Determine the (X, Y) coordinate at the center of the cell enclosing the given text.  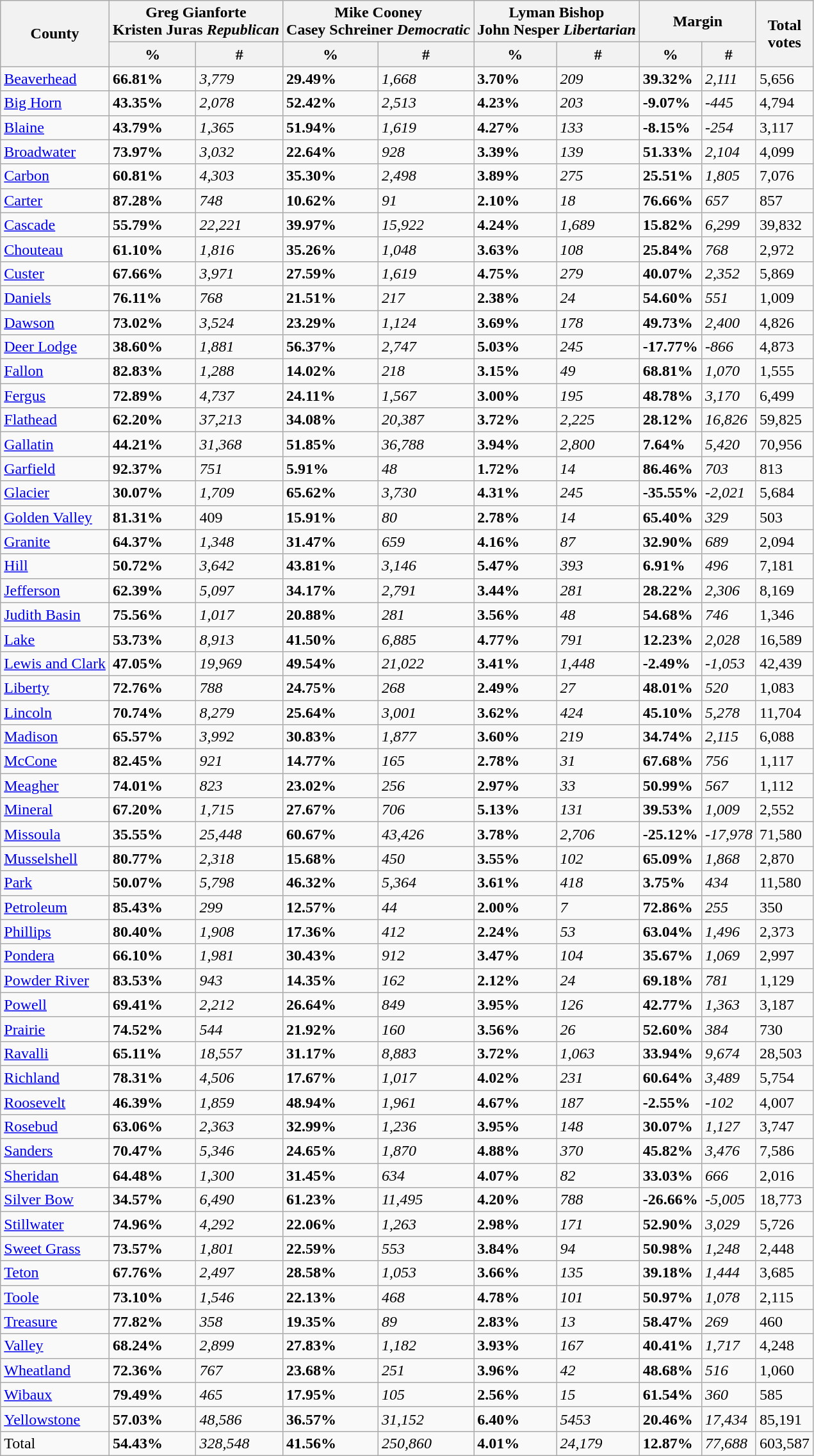
3.55% (515, 859)
2.98% (515, 1224)
Lewis and Clark (55, 663)
71,580 (784, 834)
14.02% (330, 371)
Silver Bow (55, 1200)
1,112 (784, 786)
Teton (55, 1273)
813 (784, 469)
68.81% (670, 371)
5,346 (240, 1151)
-35.55% (670, 493)
1,709 (240, 493)
12.23% (670, 639)
21.51% (330, 298)
553 (427, 1249)
-26.66% (670, 1200)
3.89% (515, 176)
1.72% (515, 469)
31,152 (427, 1419)
8,279 (240, 713)
3.00% (515, 396)
8,913 (240, 639)
Custer (55, 273)
1,288 (240, 371)
4.01% (515, 1443)
218 (427, 371)
31.45% (330, 1176)
67.20% (152, 810)
Phillips (55, 932)
County (55, 33)
450 (427, 859)
86.46% (670, 469)
1,127 (729, 1127)
3.15% (515, 371)
24.75% (330, 688)
-9.07% (670, 103)
4.27% (515, 127)
33.94% (670, 1053)
23.68% (330, 1370)
171 (598, 1224)
857 (784, 200)
1,448 (598, 663)
79.49% (152, 1395)
37,213 (240, 420)
5.47% (515, 566)
823 (240, 786)
80.77% (152, 859)
1,236 (427, 1127)
65.40% (670, 517)
27.83% (330, 1346)
27.59% (330, 273)
3.60% (515, 737)
460 (784, 1322)
36.57% (330, 1419)
Jefferson (55, 590)
42.77% (670, 1005)
55.79% (152, 225)
20.46% (670, 1419)
1,346 (784, 615)
1,567 (427, 396)
126 (598, 1005)
5,754 (784, 1078)
65.09% (670, 859)
12.57% (330, 907)
32.99% (330, 1127)
1,300 (240, 1176)
21.92% (330, 1029)
31.17% (330, 1053)
94 (598, 1249)
69.18% (670, 980)
43,426 (427, 834)
3.61% (515, 883)
4.07% (515, 1176)
1,496 (729, 932)
35.26% (330, 249)
Sanders (55, 1151)
424 (598, 713)
6.91% (670, 566)
384 (729, 1029)
31 (598, 761)
Fergus (55, 396)
551 (729, 298)
1,961 (427, 1102)
1,668 (427, 79)
4,737 (240, 396)
2,028 (729, 639)
34.74% (670, 737)
33 (598, 786)
167 (598, 1346)
5,364 (427, 883)
25.64% (330, 713)
Glacier (55, 493)
Sweet Grass (55, 1249)
160 (427, 1029)
18,773 (784, 1200)
2,791 (427, 590)
756 (729, 761)
Golden Valley (55, 517)
3,489 (729, 1078)
15.82% (670, 225)
4.02% (515, 1078)
44.21% (152, 444)
62.20% (152, 420)
2,094 (784, 542)
60.64% (670, 1078)
92.37% (152, 469)
Powell (55, 1005)
Hill (55, 566)
7,076 (784, 176)
25,448 (240, 834)
22.59% (330, 1249)
54.43% (152, 1443)
Mineral (55, 810)
48.68% (670, 1370)
178 (598, 322)
11,580 (784, 883)
Beaverhead (55, 79)
Richland (55, 1078)
520 (729, 688)
3,170 (729, 396)
1,048 (427, 249)
30.43% (330, 956)
2,747 (427, 347)
Ravalli (55, 1053)
1,363 (729, 1005)
30.83% (330, 737)
39.53% (670, 810)
Deer Lodge (55, 347)
78.31% (152, 1078)
503 (784, 517)
4,794 (784, 103)
-5,005 (729, 1200)
4,303 (240, 176)
43.79% (152, 127)
34.17% (330, 590)
3,747 (784, 1127)
60.67% (330, 834)
64.48% (152, 1176)
82.83% (152, 371)
44 (427, 907)
65.11% (152, 1053)
1,546 (240, 1297)
Broadwater (55, 152)
921 (240, 761)
Big Horn (55, 103)
2,997 (784, 956)
91 (427, 200)
299 (240, 907)
15.68% (330, 859)
2.83% (515, 1322)
83.53% (152, 980)
412 (427, 932)
43.35% (152, 103)
-102 (729, 1102)
22.13% (330, 1297)
3.70% (515, 79)
465 (240, 1395)
7,586 (784, 1151)
4.67% (515, 1102)
53.73% (152, 639)
101 (598, 1297)
Blaine (55, 127)
Greg GianforteKristen Juras Republican (196, 22)
27.67% (330, 810)
24.65% (330, 1151)
12.87% (670, 1443)
Lyman BishopJohn Nesper Libertarian (557, 22)
72.76% (152, 688)
57.03% (152, 1419)
Margin (697, 22)
35.67% (670, 956)
29.49% (330, 79)
329 (729, 517)
2,513 (427, 103)
35.30% (330, 176)
39.32% (670, 79)
Park (55, 883)
74.52% (152, 1029)
3.41% (515, 663)
8,169 (784, 590)
42,439 (784, 663)
4.23% (515, 103)
43.81% (330, 566)
63.06% (152, 1127)
69.41% (152, 1005)
3,992 (240, 737)
28.58% (330, 1273)
139 (598, 152)
2,306 (729, 590)
4.75% (515, 273)
73.57% (152, 1249)
17.36% (330, 932)
Wibaux (55, 1395)
Judith Basin (55, 615)
77.82% (152, 1322)
35.55% (152, 834)
849 (427, 1005)
72.86% (670, 907)
1,263 (427, 1224)
250,860 (427, 1443)
Musselshell (55, 859)
Wheatland (55, 1370)
5,420 (729, 444)
Gallatin (55, 444)
Daniels (55, 298)
52.60% (670, 1029)
22,221 (240, 225)
Mike CooneyCasey Schreiner Democratic (379, 22)
434 (729, 883)
3.39% (515, 152)
Rosebud (55, 1127)
1,053 (427, 1273)
11,704 (784, 713)
3.78% (515, 834)
4.78% (515, 1297)
63.04% (670, 932)
67.76% (152, 1273)
34.08% (330, 420)
20.88% (330, 615)
1,078 (729, 1297)
203 (598, 103)
17.67% (330, 1078)
32.90% (670, 542)
73.02% (152, 322)
16,589 (784, 639)
358 (240, 1322)
31.47% (330, 542)
1,877 (427, 737)
3.44% (515, 590)
Missoula (55, 834)
75.56% (152, 615)
5,869 (784, 273)
165 (427, 761)
34.57% (152, 1200)
1,182 (427, 1346)
2,448 (784, 1249)
255 (729, 907)
14.77% (330, 761)
5.03% (515, 347)
Meagher (55, 786)
Treasure (55, 1322)
48,586 (240, 1419)
14.35% (330, 980)
-2,021 (729, 493)
60.81% (152, 176)
40.07% (670, 273)
328,548 (240, 1443)
1,816 (240, 249)
45.82% (670, 1151)
8,883 (427, 1053)
68.24% (152, 1346)
256 (427, 786)
51.33% (670, 152)
102 (598, 859)
5453 (598, 1419)
19.35% (330, 1322)
279 (598, 273)
82 (598, 1176)
148 (598, 1127)
3,685 (784, 1273)
269 (729, 1322)
39.18% (670, 1273)
1,715 (240, 810)
50.97% (670, 1297)
1,689 (598, 225)
2.97% (515, 786)
3.66% (515, 1273)
748 (240, 200)
Carbon (55, 176)
5.13% (515, 810)
2.12% (515, 980)
2,498 (427, 176)
2,111 (729, 79)
4,873 (784, 347)
567 (729, 786)
Lake (55, 639)
5,656 (784, 79)
-2.49% (670, 663)
746 (729, 615)
4.20% (515, 1200)
39.97% (330, 225)
Chouteau (55, 249)
2,318 (240, 859)
5.91% (330, 469)
1,555 (784, 371)
706 (427, 810)
33.03% (670, 1176)
11,495 (427, 1200)
468 (427, 1297)
10.62% (330, 200)
187 (598, 1102)
275 (598, 176)
3,117 (784, 127)
2,212 (240, 1005)
25.51% (670, 176)
751 (240, 469)
15,922 (427, 225)
28.22% (670, 590)
Garfield (55, 469)
585 (784, 1395)
26.64% (330, 1005)
51.94% (330, 127)
23.02% (330, 786)
73.10% (152, 1297)
49.73% (670, 322)
76.11% (152, 298)
Pondera (55, 956)
Liberty (55, 688)
42 (598, 1370)
1,717 (729, 1346)
5,684 (784, 493)
15.91% (330, 517)
516 (729, 1370)
1,070 (729, 371)
4.77% (515, 639)
2,363 (240, 1127)
5,726 (784, 1224)
Flathead (55, 420)
77,688 (729, 1443)
-866 (729, 347)
3,779 (240, 79)
64.37% (152, 542)
2.56% (515, 1395)
65.57% (152, 737)
22.64% (330, 152)
689 (729, 542)
26 (598, 1029)
Granite (55, 542)
3,524 (240, 322)
1,868 (729, 859)
52.42% (330, 103)
3.62% (515, 713)
21,022 (427, 663)
-1,053 (729, 663)
Valley (55, 1346)
27 (598, 688)
2,352 (729, 273)
2,016 (784, 1176)
22.06% (330, 1224)
1,248 (729, 1249)
2,706 (598, 834)
38.60% (152, 347)
51.85% (330, 444)
56.37% (330, 347)
5,097 (240, 590)
2.24% (515, 932)
48.78% (670, 396)
Sheridan (55, 1176)
105 (427, 1395)
Powder River (55, 980)
Carter (55, 200)
1,908 (240, 932)
496 (729, 566)
104 (598, 956)
74.96% (152, 1224)
53 (598, 932)
943 (240, 980)
-25.12% (670, 834)
231 (598, 1078)
25.84% (670, 249)
657 (729, 200)
3,001 (427, 713)
72.36% (152, 1370)
7 (598, 907)
162 (427, 980)
251 (427, 1370)
62.39% (152, 590)
4,826 (784, 322)
3,971 (240, 273)
5,798 (240, 883)
2,104 (729, 152)
1,859 (240, 1102)
Petroleum (55, 907)
Toole (55, 1297)
3,029 (729, 1224)
Stillwater (55, 1224)
49.54% (330, 663)
49 (598, 371)
7.64% (670, 444)
3.93% (515, 1346)
87.28% (152, 200)
85,191 (784, 1419)
18,557 (240, 1053)
2,552 (784, 810)
1,069 (729, 956)
24,179 (598, 1443)
Yellowstone (55, 1419)
73.97% (152, 152)
Prairie (55, 1029)
85.43% (152, 907)
72.89% (152, 396)
1,805 (729, 176)
634 (427, 1176)
4.24% (515, 225)
1,129 (784, 980)
1,117 (784, 761)
28.12% (670, 420)
Total (55, 1443)
1,060 (784, 1370)
4,292 (240, 1224)
16,826 (729, 420)
135 (598, 1273)
2,497 (240, 1273)
108 (598, 249)
360 (729, 1395)
70.74% (152, 713)
350 (784, 907)
17,434 (729, 1419)
1,981 (240, 956)
3.75% (670, 883)
61.10% (152, 249)
3.47% (515, 956)
70.47% (152, 1151)
54.60% (670, 298)
81.31% (152, 517)
-17,978 (729, 834)
1,801 (240, 1249)
41.56% (330, 1443)
50.72% (152, 566)
7,181 (784, 566)
Fallon (55, 371)
1,365 (240, 127)
46.39% (152, 1102)
4,506 (240, 1078)
209 (598, 79)
-445 (729, 103)
3.96% (515, 1370)
544 (240, 1029)
6.40% (515, 1419)
61.23% (330, 1200)
87 (598, 542)
1,881 (240, 347)
54.68% (670, 615)
1,348 (240, 542)
6,499 (784, 396)
6,885 (427, 639)
24.11% (330, 396)
15 (598, 1395)
82.45% (152, 761)
3,187 (784, 1005)
370 (598, 1151)
61.54% (670, 1395)
409 (240, 517)
80.40% (152, 932)
703 (729, 469)
219 (598, 737)
66.10% (152, 956)
Roosevelt (55, 1102)
4,099 (784, 152)
40.41% (670, 1346)
6,299 (729, 225)
781 (729, 980)
418 (598, 883)
4.16% (515, 542)
2,373 (784, 932)
59,825 (784, 420)
41.50% (330, 639)
928 (427, 152)
50.98% (670, 1249)
-8.15% (670, 127)
659 (427, 542)
3,476 (729, 1151)
4.88% (515, 1151)
13 (598, 1322)
66.81% (152, 79)
-2.55% (670, 1102)
6,490 (240, 1200)
3.69% (515, 322)
5,278 (729, 713)
2,400 (729, 322)
Dawson (55, 322)
89 (427, 1322)
2,078 (240, 103)
603,587 (784, 1443)
3.63% (515, 249)
3,642 (240, 566)
65.62% (330, 493)
-254 (729, 127)
666 (729, 1176)
20,387 (427, 420)
52.90% (670, 1224)
4,248 (784, 1346)
9,674 (729, 1053)
70,956 (784, 444)
17.95% (330, 1395)
Madison (55, 737)
4,007 (784, 1102)
74.01% (152, 786)
3.94% (515, 444)
80 (427, 517)
2,870 (784, 859)
3.84% (515, 1249)
767 (240, 1370)
3,032 (240, 152)
1,124 (427, 322)
Lincoln (55, 713)
195 (598, 396)
18 (598, 200)
48.94% (330, 1102)
393 (598, 566)
217 (427, 298)
28,503 (784, 1053)
730 (784, 1029)
4.31% (515, 493)
791 (598, 639)
1,444 (729, 1273)
23.29% (330, 322)
47.05% (152, 663)
2.00% (515, 907)
76.66% (670, 200)
67.68% (670, 761)
58.47% (670, 1322)
2.49% (515, 688)
3,146 (427, 566)
50.99% (670, 786)
McCone (55, 761)
-17.77% (670, 347)
48.01% (670, 688)
36,788 (427, 444)
39,832 (784, 225)
2.10% (515, 200)
2.38% (515, 298)
2,972 (784, 249)
6,088 (784, 737)
Cascade (55, 225)
19,969 (240, 663)
31,368 (240, 444)
2,800 (598, 444)
45.10% (670, 713)
1,063 (598, 1053)
46.32% (330, 883)
268 (427, 688)
1,870 (427, 1151)
50.07% (152, 883)
2,899 (240, 1346)
67.66% (152, 273)
912 (427, 956)
133 (598, 127)
Totalvotes (784, 33)
131 (598, 810)
1,083 (784, 688)
2,225 (598, 420)
3,730 (427, 493)
